Locate the cell with the specified text and output its [x, y] center coordinate. 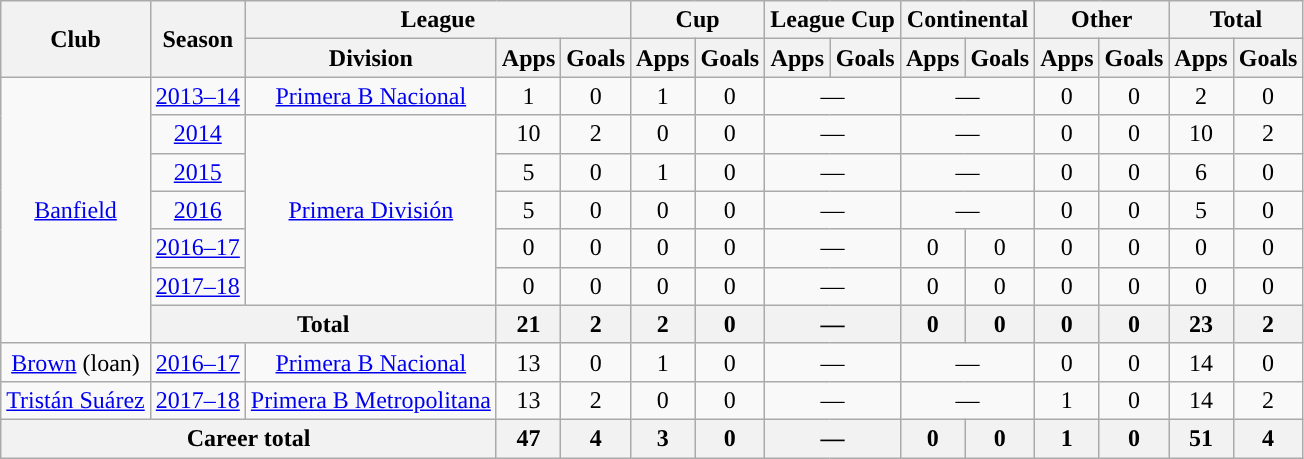
51 [1201, 438]
2014 [198, 134]
2016 [198, 210]
Club [76, 39]
Brown (loan) [76, 362]
League Cup [833, 20]
Continental [967, 20]
Career total [249, 438]
Cup [698, 20]
Banfield [76, 210]
Season [198, 39]
23 [1201, 324]
3 [663, 438]
6 [1201, 172]
Primera División [370, 210]
Other [1102, 20]
2015 [198, 172]
League [438, 20]
2013–14 [198, 96]
47 [528, 438]
Primera B Metropolitana [370, 400]
Tristán Suárez [76, 400]
21 [528, 324]
Division [370, 58]
